Search for the cell housing the specified text and yield its (x, y) center coordinate. 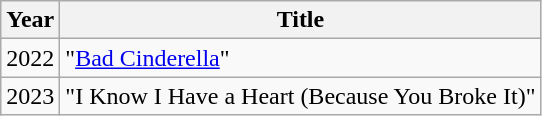
Title (300, 20)
2022 (30, 58)
Year (30, 20)
2023 (30, 96)
"I Know I Have a Heart (Because You Broke It)" (300, 96)
"Bad Cinderella" (300, 58)
